Capture the cell that displays the provided text and extract its (X, Y) central coordinate. 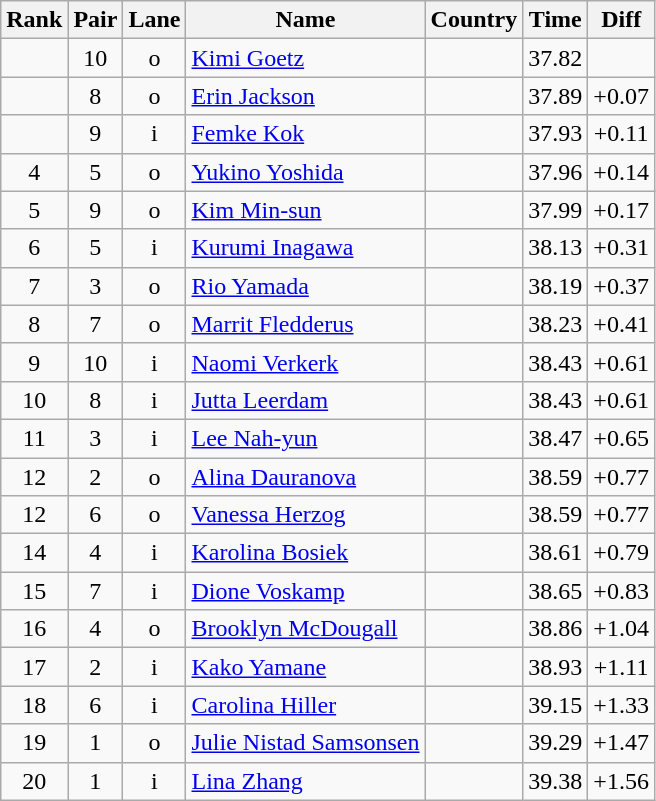
37.99 (556, 210)
Diff (622, 20)
Lane (154, 20)
Rank (34, 20)
14 (34, 553)
Erin Jackson (306, 96)
37.93 (556, 134)
38.47 (556, 438)
+0.31 (622, 248)
18 (34, 705)
38.86 (556, 629)
Time (556, 20)
Rio Yamada (306, 286)
38.13 (556, 248)
11 (34, 438)
Kim Min-sun (306, 210)
39.15 (556, 705)
38.65 (556, 591)
38.61 (556, 553)
Carolina Hiller (306, 705)
Julie Nistad Samsonsen (306, 743)
Brooklyn McDougall (306, 629)
Lee Nah-yun (306, 438)
39.38 (556, 781)
37.96 (556, 172)
37.82 (556, 58)
37.89 (556, 96)
+0.07 (622, 96)
Name (306, 20)
Dione Voskamp (306, 591)
Country (474, 20)
+0.79 (622, 553)
Marrit Fledderus (306, 324)
+1.33 (622, 705)
16 (34, 629)
Kako Yamane (306, 667)
Vanessa Herzog (306, 515)
38.19 (556, 286)
38.93 (556, 667)
+0.83 (622, 591)
+0.17 (622, 210)
Kimi Goetz (306, 58)
+0.37 (622, 286)
+0.14 (622, 172)
17 (34, 667)
+0.41 (622, 324)
Kurumi Inagawa (306, 248)
+0.65 (622, 438)
Lina Zhang (306, 781)
Naomi Verkerk (306, 362)
Alina Dauranova (306, 477)
Pair (96, 20)
+1.11 (622, 667)
+1.56 (622, 781)
Karolina Bosiek (306, 553)
Yukino Yoshida (306, 172)
Jutta Leerdam (306, 400)
20 (34, 781)
39.29 (556, 743)
15 (34, 591)
38.23 (556, 324)
+1.47 (622, 743)
Femke Kok (306, 134)
19 (34, 743)
+0.11 (622, 134)
+1.04 (622, 629)
